From the cell containing the given text, extract its center point as [x, y] coordinate. 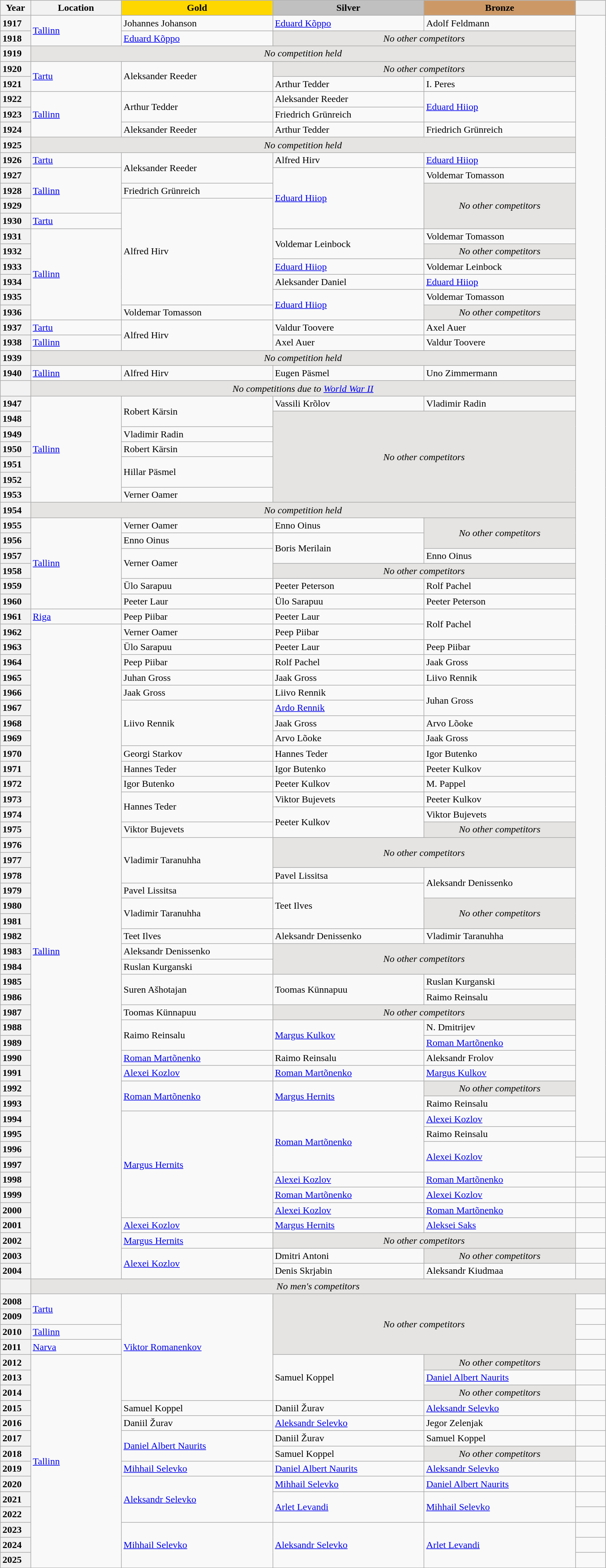
1999 [16, 1195]
1960 [16, 601]
2025 [16, 1560]
2004 [16, 1271]
Ardo Rennik [348, 708]
1934 [16, 282]
1984 [16, 967]
1958 [16, 571]
1989 [16, 1043]
2016 [16, 1423]
1921 [16, 84]
1964 [16, 662]
1924 [16, 130]
1981 [16, 921]
1961 [16, 616]
1920 [16, 69]
2002 [16, 1241]
1975 [16, 830]
2019 [16, 1469]
1950 [16, 449]
2003 [16, 1256]
1930 [16, 221]
Suren Ašhotajan [197, 989]
Adolf Feldmann [499, 23]
1988 [16, 1027]
1968 [16, 723]
1957 [16, 556]
2008 [16, 1301]
1917 [16, 23]
Silver [348, 8]
1952 [16, 480]
1996 [16, 1149]
1937 [16, 327]
1969 [16, 738]
1991 [16, 1073]
1997 [16, 1165]
Viktor Romanenkov [197, 1347]
1994 [16, 1119]
1965 [16, 678]
No men's competitors [318, 1286]
2018 [16, 1454]
Johannes Johanson [197, 23]
1933 [16, 267]
Aleksei Saks [499, 1225]
1971 [16, 769]
1959 [16, 586]
1928 [16, 191]
2017 [16, 1438]
1962 [16, 632]
2022 [16, 1514]
2015 [16, 1408]
2011 [16, 1347]
1954 [16, 510]
2014 [16, 1392]
Denis Skrjabin [348, 1271]
2012 [16, 1362]
M. Pappel [499, 784]
1974 [16, 814]
1936 [16, 312]
1979 [16, 890]
1927 [16, 175]
2001 [16, 1225]
Year [16, 8]
1998 [16, 1180]
2013 [16, 1377]
Aleksandr Kiudmaa [499, 1271]
Bronze [499, 8]
1978 [16, 875]
1983 [16, 952]
1939 [16, 358]
Narva [76, 1347]
1986 [16, 997]
Gold [197, 8]
Dmitri Antoni [348, 1256]
Eugen Päsmel [348, 373]
1993 [16, 1103]
1966 [16, 693]
Location [76, 8]
1951 [16, 465]
No competitions due to World War II [303, 388]
2020 [16, 1484]
1987 [16, 1012]
1977 [16, 860]
2009 [16, 1317]
1922 [16, 99]
1932 [16, 251]
Uno Zimmermann [499, 373]
1970 [16, 754]
Boris Merilain [348, 548]
2000 [16, 1210]
I. Peres [499, 84]
Hillar Päsmel [197, 472]
1990 [16, 1058]
1949 [16, 434]
1992 [16, 1088]
1982 [16, 936]
1923 [16, 114]
N. Dmitrijev [499, 1027]
1972 [16, 784]
1947 [16, 403]
1948 [16, 419]
1973 [16, 799]
1938 [16, 343]
1995 [16, 1134]
2010 [16, 1332]
2021 [16, 1499]
1925 [16, 145]
1918 [16, 38]
Georgi Starkov [197, 754]
Aleksandr Frolov [499, 1058]
1919 [16, 54]
1931 [16, 236]
2023 [16, 1530]
1963 [16, 647]
Jegor Zelenjak [499, 1423]
1929 [16, 206]
2024 [16, 1545]
1976 [16, 845]
1956 [16, 541]
1955 [16, 525]
1935 [16, 297]
1980 [16, 906]
1926 [16, 160]
1985 [16, 982]
1940 [16, 373]
1953 [16, 495]
Vassili Krõlov [348, 403]
Riga [76, 616]
1967 [16, 708]
Aleksander Daniel [348, 282]
